Find where the given text appears and provide that cell's center as [x, y] coordinate. 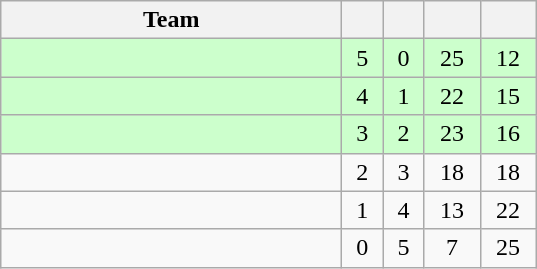
Team [172, 20]
16 [508, 134]
15 [508, 96]
7 [452, 248]
23 [452, 134]
13 [452, 210]
12 [508, 58]
